Determine the (X, Y) coordinate at the center of the cell enclosing the given text.  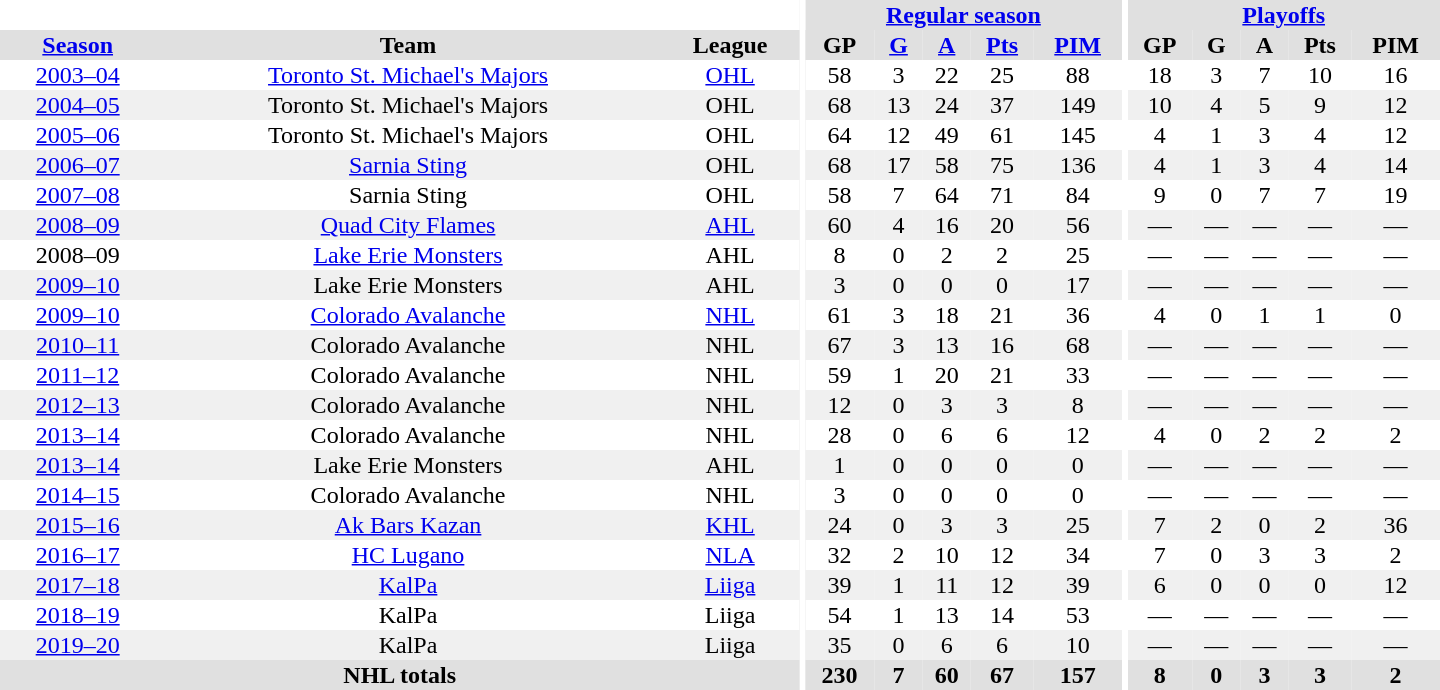
157 (1078, 675)
145 (1078, 135)
22 (947, 75)
2007–08 (78, 195)
2011–12 (78, 375)
2012–13 (78, 405)
34 (1078, 555)
League (730, 45)
32 (840, 555)
Team (408, 45)
28 (840, 435)
2006–07 (78, 165)
19 (1396, 195)
NLA (730, 555)
Quad City Flames (408, 225)
Playoffs (1284, 15)
2014–15 (78, 495)
2004–05 (78, 105)
2016–17 (78, 555)
2005–06 (78, 135)
71 (1002, 195)
2003–04 (78, 75)
37 (1002, 105)
84 (1078, 195)
HC Lugano (408, 555)
2017–18 (78, 585)
75 (1002, 165)
35 (840, 645)
2018–19 (78, 615)
11 (947, 585)
54 (840, 615)
2015–16 (78, 525)
NHL totals (400, 675)
88 (1078, 75)
5 (1264, 105)
149 (1078, 105)
59 (840, 375)
Regular season (964, 15)
Ak Bars Kazan (408, 525)
230 (840, 675)
53 (1078, 615)
Season (78, 45)
2019–20 (78, 645)
2010–11 (78, 345)
49 (947, 135)
33 (1078, 375)
136 (1078, 165)
56 (1078, 225)
KHL (730, 525)
